Output the (x, y) coordinate of the center of the cell containing the given text.  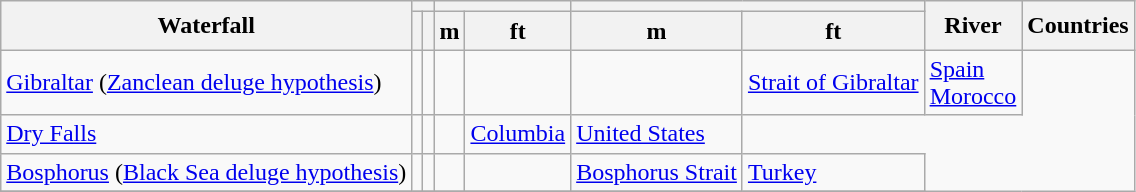
United States (657, 134)
River (973, 26)
Dry Falls (206, 134)
Strait of Gibraltar (833, 82)
Spain Morocco (973, 82)
Bosphorus Strait (657, 172)
Bosphorus (Black Sea deluge hypothesis) (206, 172)
Waterfall (206, 26)
Columbia (518, 134)
Turkey (833, 172)
Gibraltar (Zanclean deluge hypothesis) (206, 82)
Countries (1078, 26)
